Return the (X, Y) coordinate for the center point of the cell that contains the specified text.  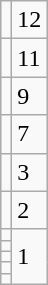
1 (30, 256)
2 (30, 210)
9 (30, 96)
3 (30, 172)
12 (30, 20)
11 (30, 58)
7 (30, 134)
